Find where the given text appears and provide that cell's center as [X, Y] coordinate. 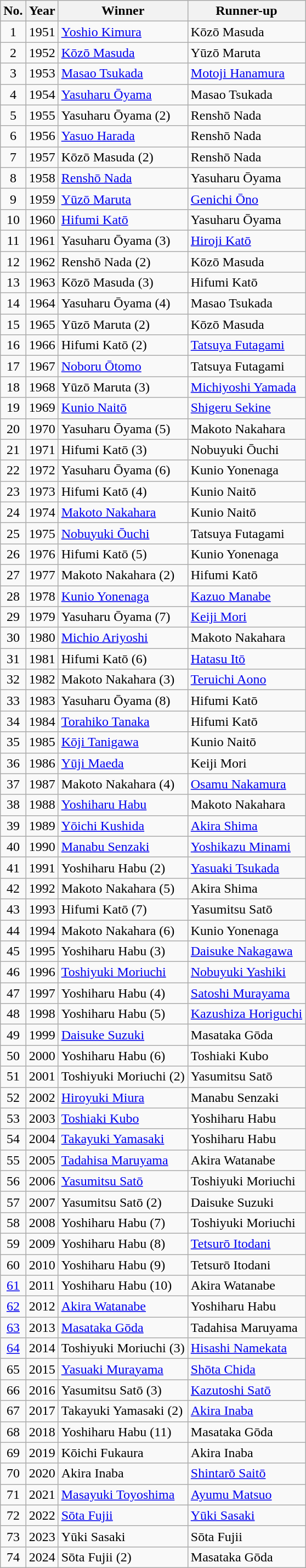
Satoshi Murayama [246, 993]
Yasuharu Ōyama (3) [123, 240]
1993 [42, 909]
Makoto Nakahara (6) [123, 931]
1968 [42, 387]
1985 [42, 742]
7 [13, 157]
5 [13, 115]
13 [13, 283]
Motoji Hanamura [246, 74]
2012 [42, 1307]
Takayuki Yamasaki (2) [123, 1411]
52 [13, 1097]
16 [13, 345]
1965 [42, 324]
1971 [42, 450]
1998 [42, 1014]
2007 [42, 1202]
58 [13, 1223]
Yasuo Harada [123, 136]
Yoshiharu Habu (3) [123, 951]
2009 [42, 1244]
1990 [42, 847]
2008 [42, 1223]
1964 [42, 304]
1967 [42, 366]
3 [13, 74]
22 [13, 471]
49 [13, 1035]
Hifumi Katō (5) [123, 554]
2017 [42, 1411]
Toshiyuki Moriuchi (3) [123, 1348]
Yoshiharu Habu (11) [123, 1432]
2 [13, 53]
2016 [42, 1390]
1983 [42, 701]
Hifumi Katō (7) [123, 909]
1988 [42, 805]
1972 [42, 471]
63 [13, 1328]
Runner-up [246, 11]
29 [13, 617]
20 [13, 429]
Yoshiharu Habu (5) [123, 1014]
1980 [42, 638]
73 [13, 1536]
2004 [42, 1139]
1955 [42, 115]
1997 [42, 993]
Hifumi Katō (4) [123, 491]
41 [13, 867]
1987 [42, 784]
40 [13, 847]
Shōta Chida [246, 1369]
Genichi Ōno [246, 199]
1999 [42, 1035]
1979 [42, 617]
65 [13, 1369]
1956 [42, 136]
55 [13, 1160]
Yoshiharu Habu (6) [123, 1056]
45 [13, 951]
31 [13, 659]
Noboru Ōtomo [123, 366]
2020 [42, 1474]
Yoshiharu Habu (2) [123, 867]
Shigeru Sekine [246, 408]
6 [13, 136]
Yoshiharu Habu (9) [123, 1264]
Makoto Nakahara (5) [123, 888]
62 [13, 1307]
28 [13, 596]
Makoto Nakahara (2) [123, 575]
Daisuke Nakagawa [246, 951]
Hifumi Katō (3) [123, 450]
4 [13, 94]
Yasuharu Ōyama (7) [123, 617]
Osamu Nakamura [246, 784]
1970 [42, 429]
2023 [42, 1536]
Yūzō Maruta (2) [123, 324]
1962 [42, 262]
Kōzō Masuda (2) [123, 157]
1992 [42, 888]
2011 [42, 1286]
72 [13, 1515]
38 [13, 805]
Kazuo Manabe [246, 596]
2024 [42, 1557]
68 [13, 1432]
Yasuharu Ōyama (4) [123, 304]
23 [13, 491]
Yasuaki Tsukada [246, 867]
Hiroji Katō [246, 240]
2005 [42, 1160]
1991 [42, 867]
Sōta Fujii (2) [123, 1557]
Michio Ariyoshi [123, 638]
1963 [42, 283]
1969 [42, 408]
67 [13, 1411]
Teruichi Aono [246, 680]
44 [13, 931]
2002 [42, 1097]
1981 [42, 659]
Yasuaki Murayama [123, 1369]
Masayuki Toyoshima [123, 1494]
14 [13, 304]
Kazushiza Horiguchi [246, 1014]
32 [13, 680]
2001 [42, 1077]
1977 [42, 575]
11 [13, 240]
Shintarō Saitō [246, 1474]
Year [42, 11]
Yōichi Kushida [123, 826]
30 [13, 638]
1996 [42, 972]
74 [13, 1557]
2018 [42, 1432]
1957 [42, 157]
35 [13, 742]
1958 [42, 178]
Kōichi Fukaura [123, 1453]
19 [13, 408]
37 [13, 784]
1961 [42, 240]
25 [13, 533]
2000 [42, 1056]
66 [13, 1390]
1974 [42, 512]
1995 [42, 951]
2006 [42, 1181]
53 [13, 1118]
Renshō Nada (2) [123, 262]
Toshiyuki Moriuchi (2) [123, 1077]
12 [13, 262]
Yoshiharu Habu (4) [123, 993]
Yoshiharu Habu (10) [123, 1286]
36 [13, 763]
2013 [42, 1328]
50 [13, 1056]
1986 [42, 763]
Kōji Tanigawa [123, 742]
2010 [42, 1264]
2019 [42, 1453]
39 [13, 826]
Kōzō Masuda (3) [123, 283]
51 [13, 1077]
1959 [42, 199]
Kazutoshi Satō [246, 1390]
2021 [42, 1494]
Yasuharu Ōyama (6) [123, 471]
Hiroyuki Miura [123, 1097]
Takayuki Yamasaki [123, 1139]
Yasumitsu Satō (3) [123, 1390]
1975 [42, 533]
18 [13, 387]
Yoshiharu Habu (7) [123, 1223]
15 [13, 324]
1 [13, 32]
2014 [42, 1348]
Hifumi Katō (2) [123, 345]
1976 [42, 554]
1984 [42, 721]
Hifumi Katō (6) [123, 659]
1989 [42, 826]
42 [13, 888]
Winner [123, 11]
Nobuyuki Yashiki [246, 972]
21 [13, 450]
Michiyoshi Yamada [246, 387]
Hisashi Namekata [246, 1348]
59 [13, 1244]
26 [13, 554]
1960 [42, 220]
24 [13, 512]
54 [13, 1139]
Makoto Nakahara (4) [123, 784]
64 [13, 1348]
Yasuharu Ōyama (5) [123, 429]
1978 [42, 596]
70 [13, 1474]
60 [13, 1264]
1973 [42, 491]
2003 [42, 1118]
2015 [42, 1369]
10 [13, 220]
34 [13, 721]
48 [13, 1014]
1966 [42, 345]
Yoshikazu Minami [246, 847]
Yūzō Maruta (3) [123, 387]
56 [13, 1181]
Yoshiharu Habu (8) [123, 1244]
Hatasu Itō [246, 659]
Torahiko Tanaka [123, 721]
Yoshio Kimura [123, 32]
Yūji Maeda [123, 763]
46 [13, 972]
Yasuharu Ōyama (2) [123, 115]
1994 [42, 931]
69 [13, 1453]
8 [13, 178]
27 [13, 575]
57 [13, 1202]
Ayumu Matsuo [246, 1494]
47 [13, 993]
1951 [42, 32]
17 [13, 366]
1954 [42, 94]
2022 [42, 1515]
1953 [42, 74]
9 [13, 199]
No. [13, 11]
33 [13, 701]
1982 [42, 680]
1952 [42, 53]
Yasumitsu Satō (2) [123, 1202]
71 [13, 1494]
Makoto Nakahara (3) [123, 680]
43 [13, 909]
61 [13, 1286]
Yasuharu Ōyama (8) [123, 701]
